Search for the cell housing the specified text and yield its [X, Y] center coordinate. 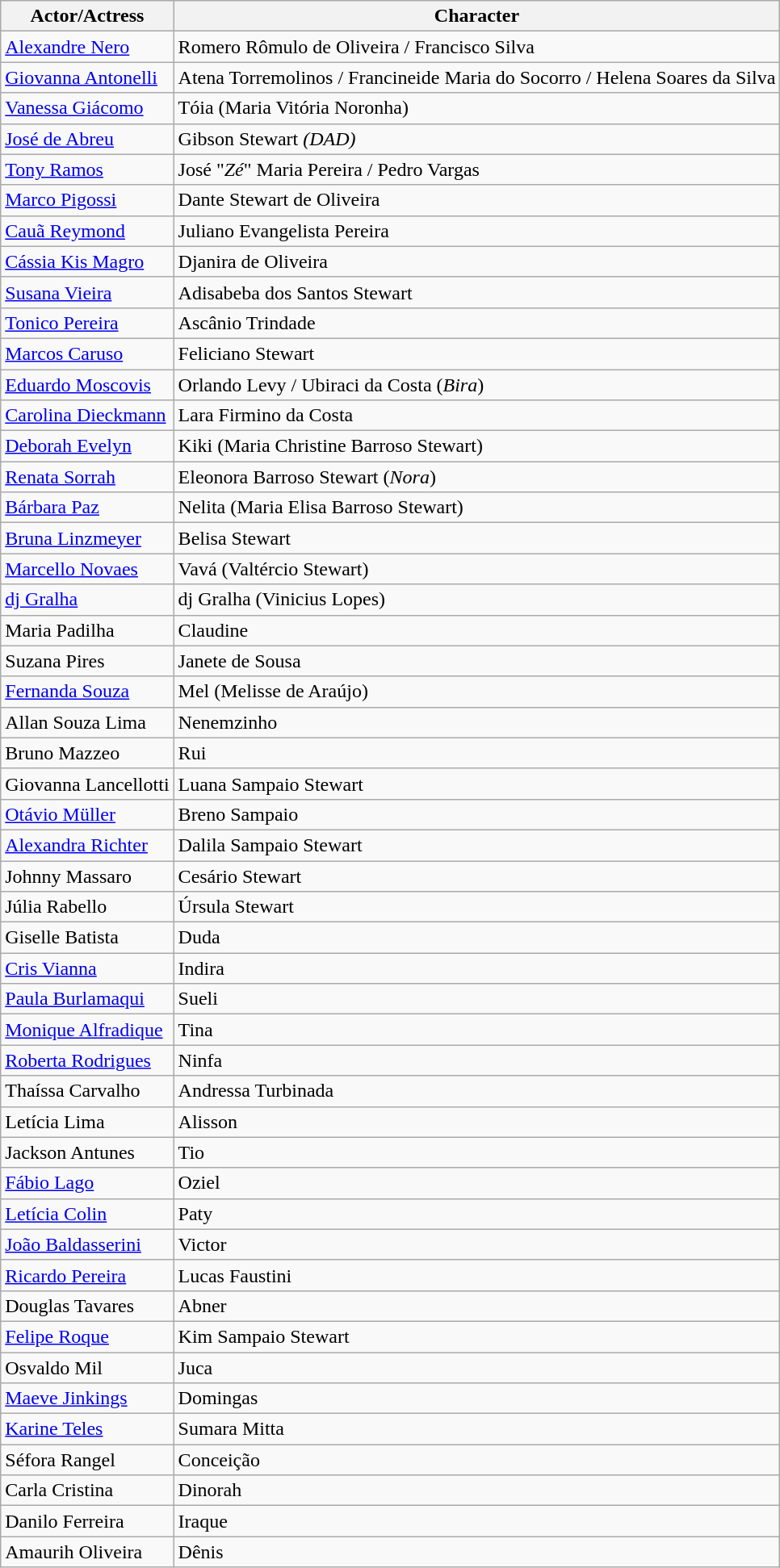
Juliano Evangelista Pereira [476, 231]
Júlia Rabello [87, 907]
Paty [476, 1214]
Dênis [476, 1552]
Sueli [476, 999]
Bruna Linzmeyer [87, 538]
Romero Rômulo de Oliveira / Francisco Silva [476, 47]
Marcello Novaes [87, 569]
Juca [476, 1368]
José "Zé" Maria Pereira / Pedro Vargas [476, 169]
Iraque [476, 1521]
Nelita (Maria Elisa Barroso Stewart) [476, 508]
Bruno Mazzeo [87, 753]
Luana Sampaio Stewart [476, 784]
Gibson Stewart (DAD) [476, 139]
Belisa Stewart [476, 538]
Allan Souza Lima [87, 722]
Roberta Rodrigues [87, 1060]
Lara Firmino da Costa [476, 416]
Séfora Rangel [87, 1460]
Orlando Levy / Ubiraci da Costa (Bira) [476, 385]
José de Abreu [87, 139]
dj Gralha [87, 600]
Mel (Melisse de Araújo) [476, 692]
Tony Ramos [87, 169]
João Baldasserini [87, 1244]
Ninfa [476, 1060]
Carolina Dieckmann [87, 416]
Alexandra Richter [87, 845]
Paula Burlamaqui [87, 999]
Tonico Pereira [87, 323]
Domingas [476, 1399]
Vanessa Giácomo [87, 108]
Duda [476, 938]
Victor [476, 1244]
Character [476, 16]
Kim Sampaio Stewart [476, 1336]
Oziel [476, 1183]
Nenemzinho [476, 722]
Claudine [476, 630]
Djanira de Oliveira [476, 261]
Breno Sampaio [476, 814]
Fernanda Souza [87, 692]
Dalila Sampaio Stewart [476, 845]
Tio [476, 1152]
Vavá (Valtércio Stewart) [476, 569]
Bárbara Paz [87, 508]
Douglas Tavares [87, 1306]
Alexandre Nero [87, 47]
Giselle Batista [87, 938]
Dinorah [476, 1491]
Andressa Turbinada [476, 1091]
Eleonora Barroso Stewart (Nora) [476, 477]
Rui [476, 753]
Letícia Colin [87, 1214]
Johnny Massaro [87, 876]
Tina [476, 1030]
Kiki (Maria Christine Barroso Stewart) [476, 446]
Alisson [476, 1122]
Úrsula Stewart [476, 907]
Janete de Sousa [476, 661]
Marcos Caruso [87, 353]
Otávio Müller [87, 814]
Cris Vianna [87, 968]
Fábio Lago [87, 1183]
Felipe Roque [87, 1336]
Suzana Pires [87, 661]
Abner [476, 1306]
Lucas Faustini [476, 1275]
Karine Teles [87, 1429]
Cássia Kis Magro [87, 261]
Sumara Mitta [476, 1429]
Eduardo Moscovis [87, 385]
Carla Cristina [87, 1491]
Deborah Evelyn [87, 446]
Feliciano Stewart [476, 353]
Giovanna Antonelli [87, 77]
Conceição [476, 1460]
Cauã Reymond [87, 231]
Ricardo Pereira [87, 1275]
Giovanna Lancellotti [87, 784]
Jackson Antunes [87, 1152]
Adisabeba dos Santos Stewart [476, 292]
Letícia Lima [87, 1122]
Indira [476, 968]
Renata Sorrah [87, 477]
Actor/Actress [87, 16]
Ascânio Trindade [476, 323]
dj Gralha (Vinicius Lopes) [476, 600]
Amaurih Oliveira [87, 1552]
Thaíssa Carvalho [87, 1091]
Tóia (Maria Vitória Noronha) [476, 108]
Susana Vieira [87, 292]
Osvaldo Mil [87, 1368]
Atena Torremolinos / Francineide Maria do Socorro / Helena Soares da Silva [476, 77]
Danilo Ferreira [87, 1521]
Monique Alfradique [87, 1030]
Maeve Jinkings [87, 1399]
Dante Stewart de Oliveira [476, 200]
Cesário Stewart [476, 876]
Maria Padilha [87, 630]
Marco Pigossi [87, 200]
